Pinpoint the cell where the given text exists, returning its [x, y] midpoint coordinate. 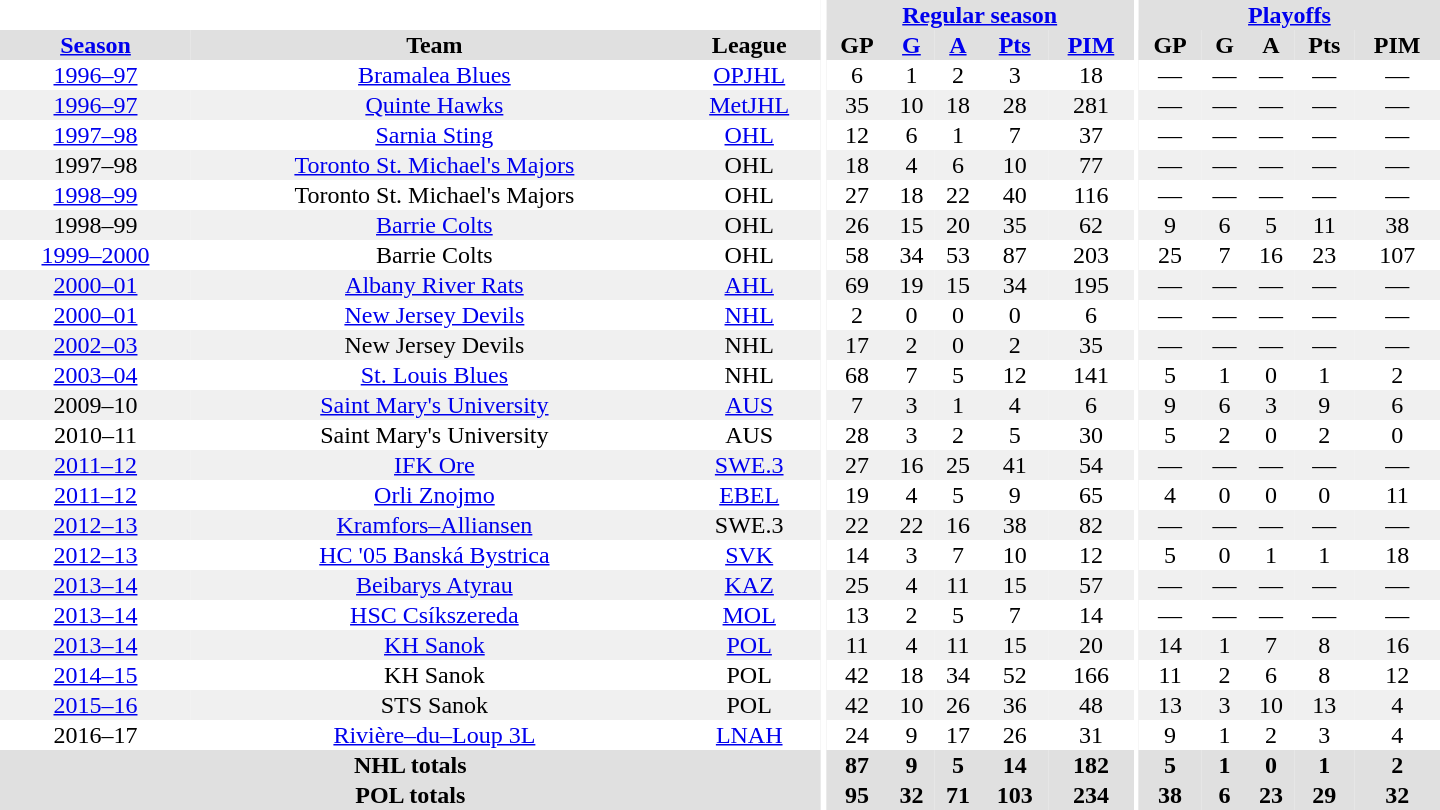
37 [1090, 135]
Rivière–du–Loup 3L [434, 735]
195 [1090, 285]
57 [1090, 585]
182 [1090, 765]
Team [434, 45]
MetJHL [750, 105]
STS Sanok [434, 705]
2002–03 [96, 345]
HSC Csíkszereda [434, 615]
53 [958, 255]
IFK Ore [434, 465]
Bramalea Blues [434, 75]
30 [1090, 435]
31 [1090, 735]
107 [1397, 255]
54 [1090, 465]
NHL totals [410, 765]
166 [1090, 675]
EBEL [750, 495]
Quinte Hawks [434, 105]
2015–16 [96, 705]
SVK [750, 555]
116 [1090, 195]
24 [857, 735]
2014–15 [96, 675]
Playoffs [1290, 15]
2003–04 [96, 375]
League [750, 45]
71 [958, 795]
HC '05 Banská Bystrica [434, 555]
103 [1014, 795]
41 [1014, 465]
2009–10 [96, 405]
OPJHL [750, 75]
58 [857, 255]
1999–2000 [96, 255]
62 [1090, 225]
77 [1090, 165]
95 [857, 795]
Season [96, 45]
69 [857, 285]
52 [1014, 675]
29 [1324, 795]
203 [1090, 255]
48 [1090, 705]
Albany River Rats [434, 285]
Kramfors–Alliansen [434, 525]
Beibarys Atyrau [434, 585]
St. Louis Blues [434, 375]
POL totals [410, 795]
65 [1090, 495]
KAZ [750, 585]
68 [857, 375]
141 [1090, 375]
Orli Znojmo [434, 495]
Regular season [980, 15]
AHL [750, 285]
2016–17 [96, 735]
40 [1014, 195]
234 [1090, 795]
36 [1014, 705]
281 [1090, 105]
Sarnia Sting [434, 135]
82 [1090, 525]
2010–11 [96, 435]
LNAH [750, 735]
MOL [750, 615]
